Provide the (X, Y) coordinate of the cell's center where the given text is located.  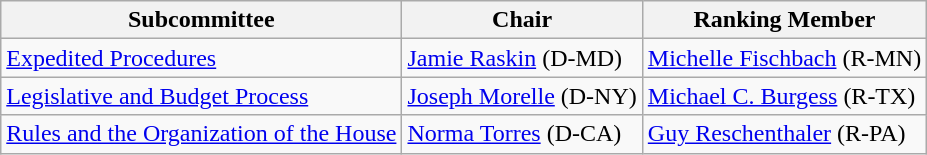
Guy Reschenthaler (R-PA) (784, 134)
Rules and the Organization of the House (202, 134)
Chair (522, 20)
Ranking Member (784, 20)
Subcommittee (202, 20)
Michelle Fischbach (R-MN) (784, 58)
Expedited Procedures (202, 58)
Norma Torres (D-CA) (522, 134)
Jamie Raskin (D-MD) (522, 58)
Joseph Morelle (D-NY) (522, 96)
Legislative and Budget Process (202, 96)
Michael C. Burgess (R-TX) (784, 96)
